Determine the (X, Y) coordinate at the center of the cell enclosing the given text.  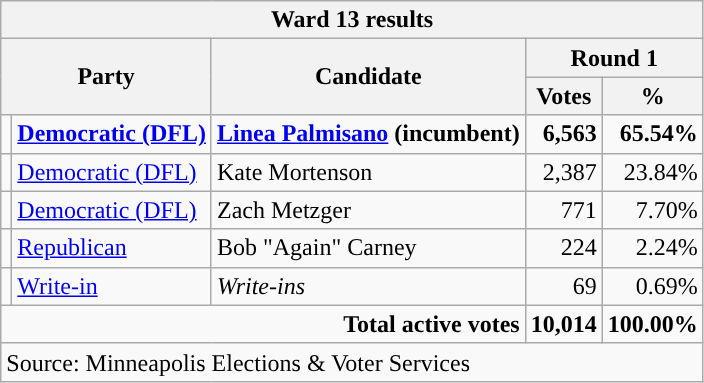
2.24% (652, 248)
10,014 (564, 324)
Source: Minneapolis Elections & Voter Services (352, 362)
Candidate (368, 77)
69 (564, 286)
Zach Metzger (368, 210)
771 (564, 210)
Ward 13 results (352, 20)
2,387 (564, 172)
23.84% (652, 172)
Kate Mortenson (368, 172)
100.00% (652, 324)
Republican (112, 248)
Linea Palmisano (incumbent) (368, 134)
Write-in (112, 286)
% (652, 96)
Bob "Again" Carney (368, 248)
224 (564, 248)
Party (106, 77)
Round 1 (614, 58)
Write-ins (368, 286)
6,563 (564, 134)
Total active votes (263, 324)
Votes (564, 96)
65.54% (652, 134)
0.69% (652, 286)
7.70% (652, 210)
